Detect which cell encompasses the target text, then output its (x, y) center coordinate. 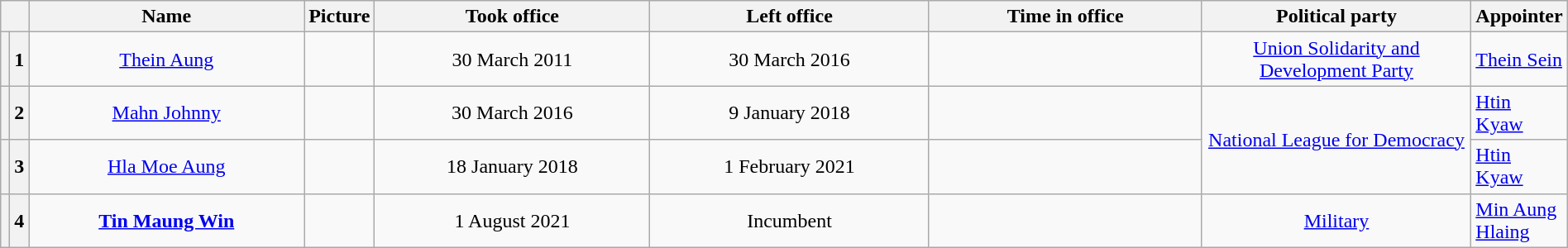
Military (1336, 220)
Thein Aung (167, 60)
3 (20, 167)
18 January 2018 (513, 167)
Name (167, 17)
2 (20, 112)
Took office (513, 17)
Union Solidarity and Development Party (1336, 60)
Appointer (1519, 17)
Time in office (1065, 17)
Incumbent (789, 220)
Thein Sein (1519, 60)
30 March 2011 (513, 60)
National League for Democracy (1336, 140)
9 January 2018 (789, 112)
1 (20, 60)
Picture (339, 17)
Political party (1336, 17)
Left office (789, 17)
Mahn Johnny (167, 112)
1 February 2021 (789, 167)
4 (20, 220)
Tin Maung Win (167, 220)
1 August 2021 (513, 220)
Hla Moe Aung (167, 167)
Min Aung Hlaing (1519, 220)
